Output the (x, y) coordinate of the center of the cell containing the given text.  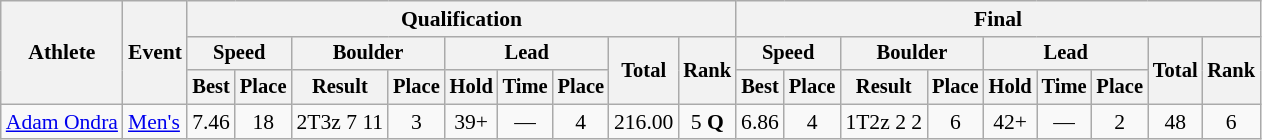
Final (998, 19)
2T3z 7 11 (340, 122)
Event (155, 52)
1T2z 2 2 (884, 122)
5 Q (707, 122)
3 (416, 122)
48 (1176, 122)
Athlete (62, 52)
216.00 (644, 122)
Qualification (462, 19)
18 (263, 122)
39+ (472, 122)
7.46 (211, 122)
42+ (1010, 122)
Men's (155, 122)
2 (1120, 122)
6.86 (760, 122)
Adam Ondra (62, 122)
